Return (x, y) of the center of cell containing provided text 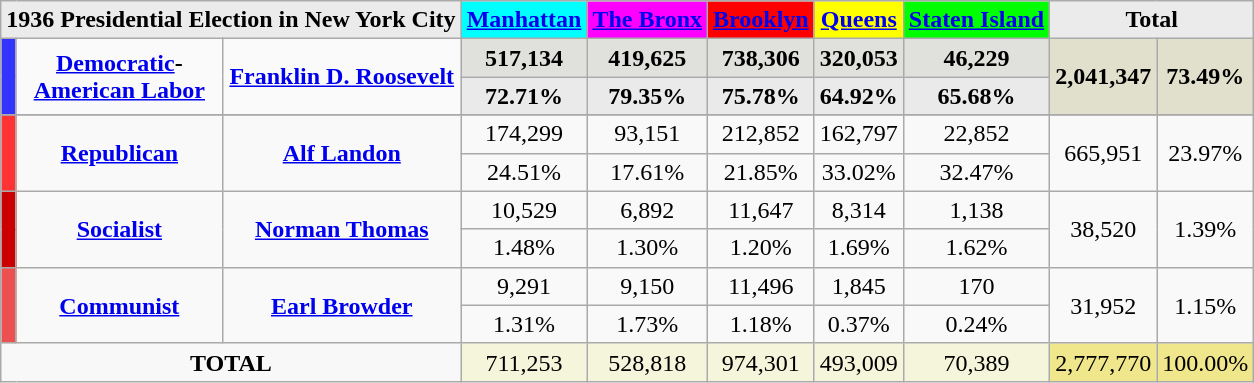
174,299 (524, 134)
21.85% (762, 172)
100.00% (1206, 362)
1.73% (648, 324)
738,306 (762, 58)
528,818 (648, 362)
79.35% (648, 96)
Alf Landon (342, 153)
212,852 (762, 134)
Total (1152, 20)
493,009 (858, 362)
170 (976, 286)
1.18% (762, 324)
23.97% (1206, 153)
2,041,347 (1104, 77)
1.15% (1206, 305)
Republican (119, 153)
Norman Thomas (342, 229)
711,253 (524, 362)
1.31% (524, 324)
1.39% (1206, 229)
1,138 (976, 210)
33.02% (858, 172)
1,845 (858, 286)
Queens (858, 20)
46,229 (976, 58)
1.48% (524, 248)
31,952 (1104, 305)
65.68% (976, 96)
0.37% (858, 324)
11,647 (762, 210)
The Bronx (648, 20)
24.51% (524, 172)
32.47% (976, 172)
1.20% (762, 248)
1.62% (976, 248)
70,389 (976, 362)
320,053 (858, 58)
TOTAL (231, 362)
974,301 (762, 362)
Franklin D. Roosevelt (342, 77)
73.49% (1206, 77)
Socialist (119, 229)
22,852 (976, 134)
665,951 (1104, 153)
10,529 (524, 210)
Earl Browder (342, 305)
162,797 (858, 134)
72.71% (524, 96)
6,892 (648, 210)
38,520 (1104, 229)
64.92% (858, 96)
17.61% (648, 172)
8,314 (858, 210)
9,150 (648, 286)
9,291 (524, 286)
1.30% (648, 248)
419,625 (648, 58)
11,496 (762, 286)
Staten Island (976, 20)
517,134 (524, 58)
Communist (119, 305)
75.78% (762, 96)
93,151 (648, 134)
1936 Presidential Election in New York City (231, 20)
Brooklyn (762, 20)
0.24% (976, 324)
2,777,770 (1104, 362)
Manhattan (524, 20)
1.69% (858, 248)
Democratic-American Labor (119, 77)
